Scan for the cell matching the given text and deliver its (X, Y) coordinate at center. 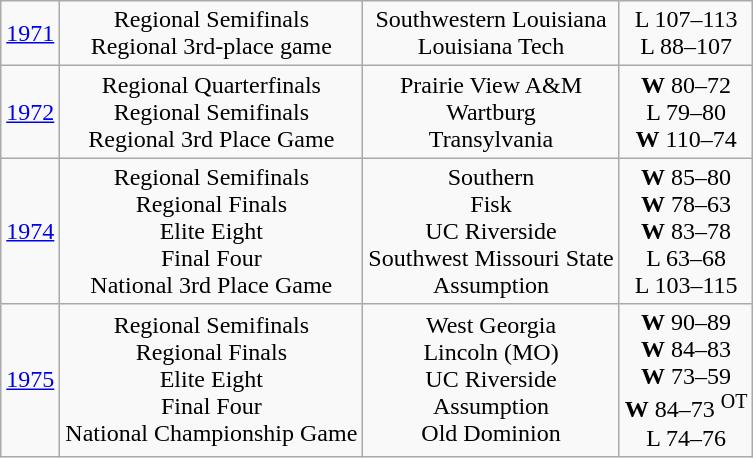
SouthernFiskUC RiversideSouthwest Missouri StateAssumption (491, 231)
L 107–113L 88–107 (686, 34)
Regional QuarterfinalsRegional SemifinalsRegional 3rd Place Game (212, 112)
1975 (30, 380)
Regional SemifinalsRegional FinalsElite EightFinal FourNational 3rd Place Game (212, 231)
1974 (30, 231)
W 80–72L 79–80W 110–74 (686, 112)
Regional SemifinalsRegional 3rd-place game (212, 34)
1972 (30, 112)
W 90–89W 84–83W 73–59W 84–73 OTL 74–76 (686, 380)
Southwestern LouisianaLouisiana Tech (491, 34)
West GeorgiaLincoln (MO)UC RiversideAssumptionOld Dominion (491, 380)
Prairie View A&MWartburgTransylvania (491, 112)
W 85–80W 78–63W 83–78L 63–68L 103–115 (686, 231)
1971 (30, 34)
Regional SemifinalsRegional FinalsElite EightFinal FourNational Championship Game (212, 380)
